Output the (x, y) coordinate of the center of the cell containing the given text.  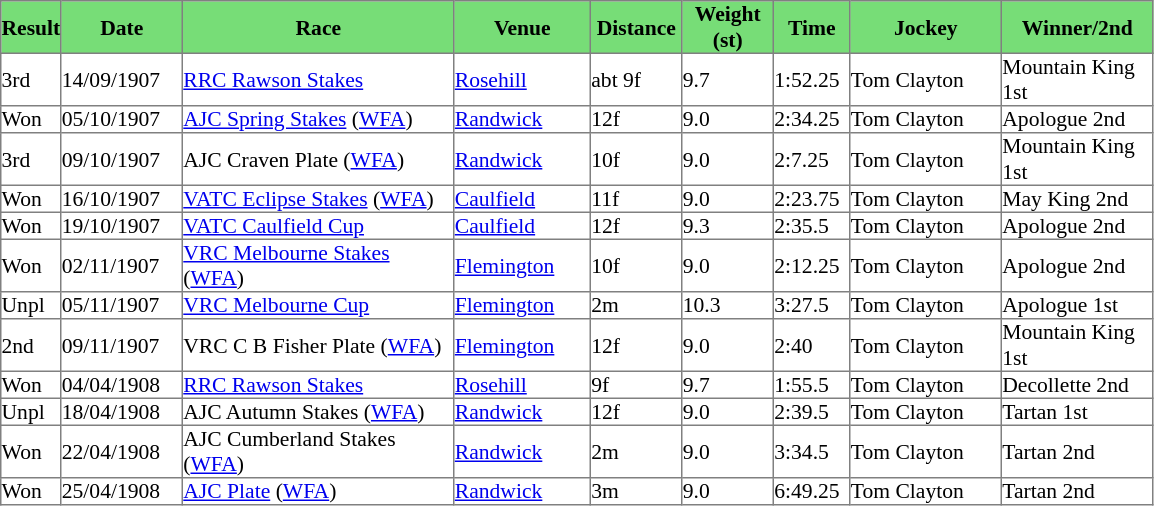
VATC Caulfield Cup (319, 226)
10.3 (728, 306)
VRC Melbourne Cup (319, 306)
abt 9f (637, 79)
VRC Melbourne Stakes (WFA) (319, 265)
Result (31, 27)
02/11/1907 (122, 265)
16/10/1907 (122, 198)
6:49.25 (812, 492)
22/04/1908 (122, 451)
04/04/1908 (122, 384)
9f (637, 384)
Distance (637, 27)
11f (637, 198)
Date (122, 27)
2:34.25 (812, 120)
Weight (st) (728, 27)
Winner/2nd (1078, 27)
14/09/1907 (122, 79)
1:55.5 (812, 384)
1:52.25 (812, 79)
Decollette 2nd (1078, 384)
3:34.5 (812, 451)
2:12.25 (812, 265)
05/10/1907 (122, 120)
2:7.25 (812, 159)
Venue (522, 27)
3m (637, 492)
2:23.75 (812, 198)
Tartan 1st (1078, 412)
AJC Spring Stakes (WFA) (319, 120)
VRC C B Fisher Plate (WFA) (319, 345)
AJC Craven Plate (WFA) (319, 159)
2:35.5 (812, 226)
9.3 (728, 226)
VATC Eclipse Stakes (WFA) (319, 198)
Apologue 1st (1078, 306)
AJC Autumn Stakes (WFA) (319, 412)
2nd (31, 345)
09/11/1907 (122, 345)
2:40 (812, 345)
09/10/1907 (122, 159)
May King 2nd (1078, 198)
Race (319, 27)
Time (812, 27)
05/11/1907 (122, 306)
3:27.5 (812, 306)
AJC Cumberland Stakes (WFA) (319, 451)
Jockey (926, 27)
19/10/1907 (122, 226)
18/04/1908 (122, 412)
AJC Plate (WFA) (319, 492)
2:39.5 (812, 412)
25/04/1908 (122, 492)
